Pinpoint the cell where the given text exists, returning its [x, y] midpoint coordinate. 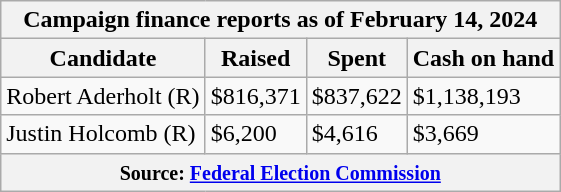
Robert Aderholt (R) [103, 96]
$6,200 [256, 134]
Cash on hand [483, 58]
$816,371 [256, 96]
Source: Federal Election Commission [280, 172]
Raised [256, 58]
$3,669 [483, 134]
Spent [356, 58]
Justin Holcomb (R) [103, 134]
$4,616 [356, 134]
Candidate [103, 58]
Campaign finance reports as of February 14, 2024 [280, 20]
$1,138,193 [483, 96]
$837,622 [356, 96]
